Return the [X, Y] coordinate for the center point of the cell that contains the specified text.  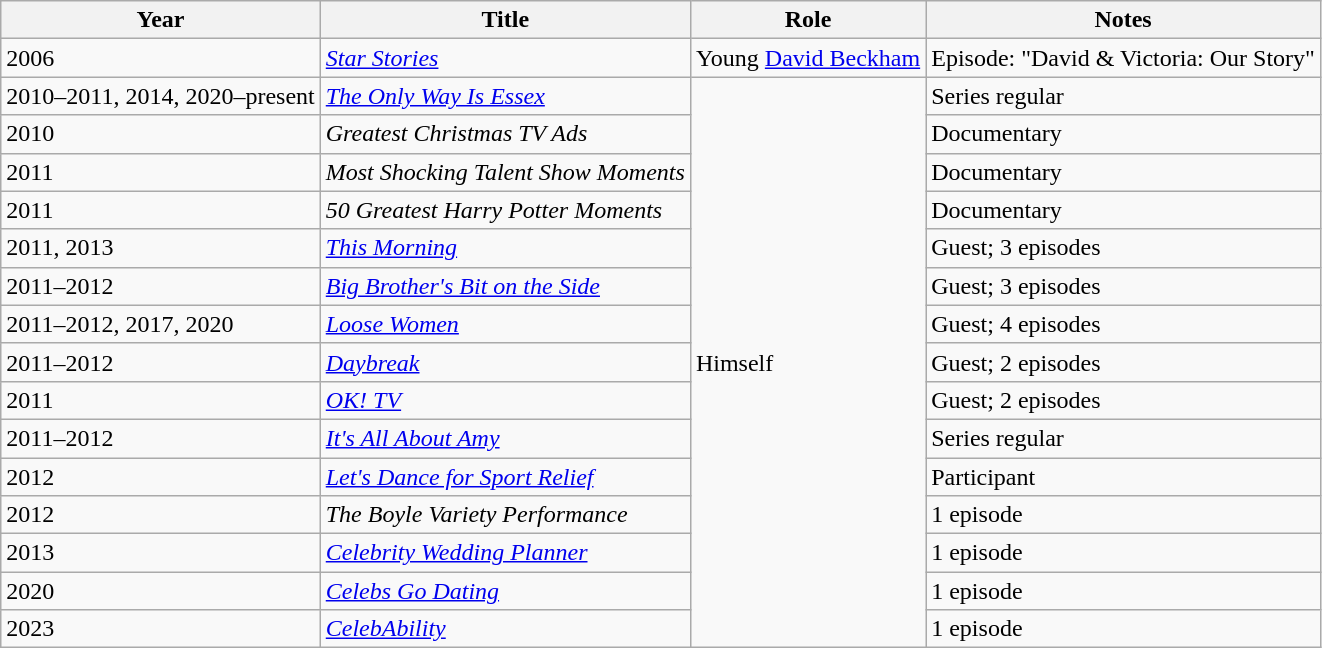
2010 [160, 134]
2013 [160, 553]
Year [160, 20]
Celebrity Wedding Planner [505, 553]
2010–2011, 2014, 2020–present [160, 96]
Participant [1124, 477]
Celebs Go Dating [505, 591]
Notes [1124, 20]
2020 [160, 591]
Let's Dance for Sport Relief [505, 477]
Title [505, 20]
The Only Way Is Essex [505, 96]
This Morning [505, 248]
Young David Beckham [808, 58]
Daybreak [505, 362]
The Boyle Variety Performance [505, 515]
CelebAbility [505, 629]
Loose Women [505, 324]
Episode: "David & Victoria: Our Story" [1124, 58]
Big Brother's Bit on the Side [505, 286]
Role [808, 20]
2011–2012, 2017, 2020 [160, 324]
Most Shocking Talent Show Moments [505, 172]
OK! TV [505, 400]
50 Greatest Harry Potter Moments [505, 210]
Greatest Christmas TV Ads [505, 134]
Himself [808, 362]
Star Stories [505, 58]
Guest; 4 episodes [1124, 324]
2006 [160, 58]
2023 [160, 629]
2011, 2013 [160, 248]
It's All About Amy [505, 438]
